Detect which cell encompasses the target text, then output its (X, Y) center coordinate. 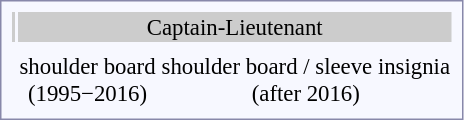
shoulder board / sleeve insignia (after 2016) (306, 80)
Captain-Lieutenant (235, 27)
shoulder board(1995−2016) (88, 80)
